Output the (X, Y) coordinate of the center of the cell containing the given text.  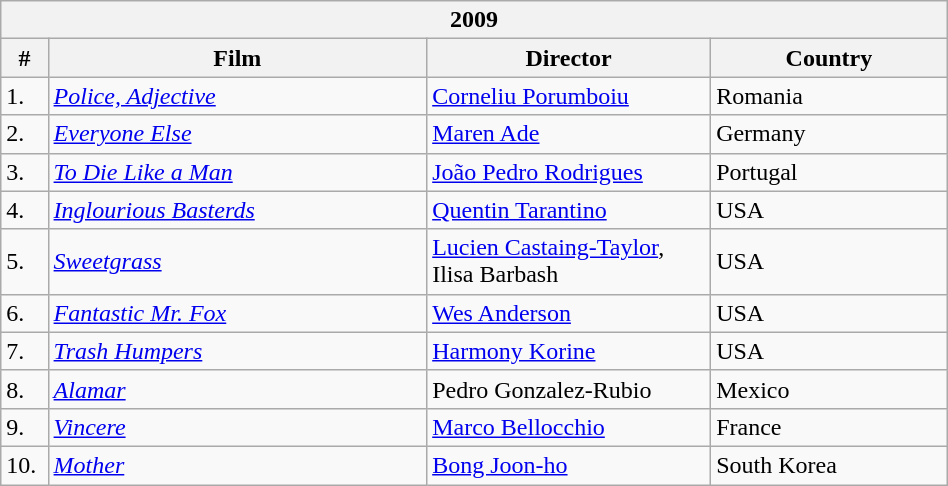
Everyone Else (238, 134)
Inglourious Basterds (238, 210)
João Pedro Rodrigues (569, 172)
1. (24, 96)
Germany (830, 134)
Fantastic Mr. Fox (238, 313)
Film (238, 58)
Portugal (830, 172)
Vincere (238, 427)
4. (24, 210)
10. (24, 465)
3. (24, 172)
Alamar (238, 389)
To Die Like a Man (238, 172)
Police, Adjective (238, 96)
Lucien Castaing-Taylor, Ilisa Barbash (569, 262)
8. (24, 389)
Pedro Gonzalez-Rubio (569, 389)
Romania (830, 96)
7. (24, 351)
5. (24, 262)
Marco Bellocchio (569, 427)
Corneliu Porumboiu (569, 96)
Maren Ade (569, 134)
Director (569, 58)
Trash Humpers (238, 351)
Quentin Tarantino (569, 210)
France (830, 427)
Harmony Korine (569, 351)
South Korea (830, 465)
Mexico (830, 389)
9. (24, 427)
Bong Joon-ho (569, 465)
Mother (238, 465)
6. (24, 313)
# (24, 58)
2009 (474, 20)
Country (830, 58)
2. (24, 134)
Sweetgrass (238, 262)
Wes Anderson (569, 313)
